Output the [X, Y] coordinate of the center of the cell containing the given text.  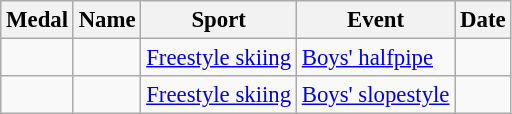
Date [483, 20]
Boys' halfpipe [375, 58]
Medal [38, 20]
Boys' slopestyle [375, 95]
Name [107, 20]
Sport [219, 20]
Event [375, 20]
